Return the (x, y) coordinate for the center point of the cell that contains the specified text.  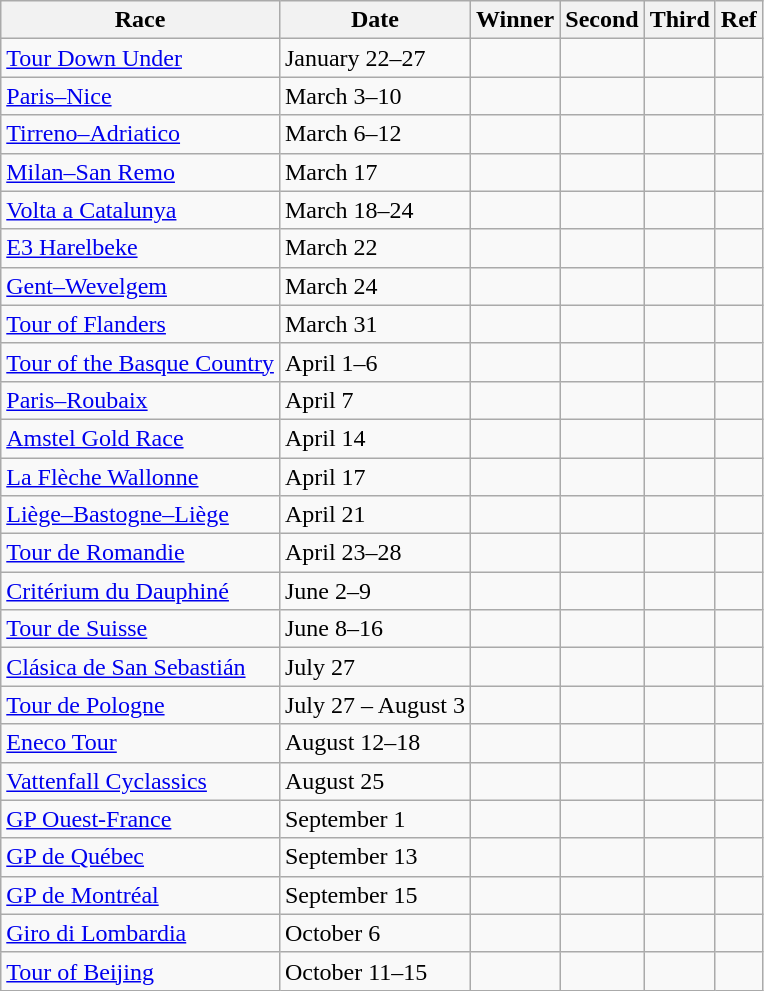
Clásica de San Sebastián (140, 667)
Third (680, 20)
Paris–Roubaix (140, 400)
March 24 (374, 286)
June 8–16 (374, 629)
Tour of Flanders (140, 324)
Eneco Tour (140, 743)
GP de Québec (140, 857)
March 17 (374, 172)
October 6 (374, 933)
La Flèche Wallonne (140, 477)
August 12–18 (374, 743)
Gent–Wevelgem (140, 286)
Volta a Catalunya (140, 210)
Tour of Beijing (140, 971)
January 22–27 (374, 58)
Giro di Lombardia (140, 933)
September 1 (374, 819)
Tour Down Under (140, 58)
September 15 (374, 895)
Vattenfall Cyclassics (140, 781)
E3 Harelbeke (140, 248)
July 27 – August 3 (374, 705)
Race (140, 20)
Tour de Suisse (140, 629)
Amstel Gold Race (140, 438)
June 2–9 (374, 591)
April 23–28 (374, 553)
Date (374, 20)
Critérium du Dauphiné (140, 591)
Second (602, 20)
Tirreno–Adriatico (140, 134)
March 22 (374, 248)
Winner (516, 20)
September 13 (374, 857)
Tour de Pologne (140, 705)
April 21 (374, 515)
March 3–10 (374, 96)
August 25 (374, 781)
Tour of the Basque Country (140, 362)
GP Ouest-France (140, 819)
April 17 (374, 477)
April 1–6 (374, 362)
GP de Montréal (140, 895)
Paris–Nice (140, 96)
Tour de Romandie (140, 553)
March 31 (374, 324)
July 27 (374, 667)
October 11–15 (374, 971)
March 6–12 (374, 134)
April 14 (374, 438)
Liège–Bastogne–Liège (140, 515)
March 18–24 (374, 210)
Milan–San Remo (140, 172)
Ref (738, 20)
April 7 (374, 400)
